Extract the (x, y) coordinate from the center of the cell holding the provided text.  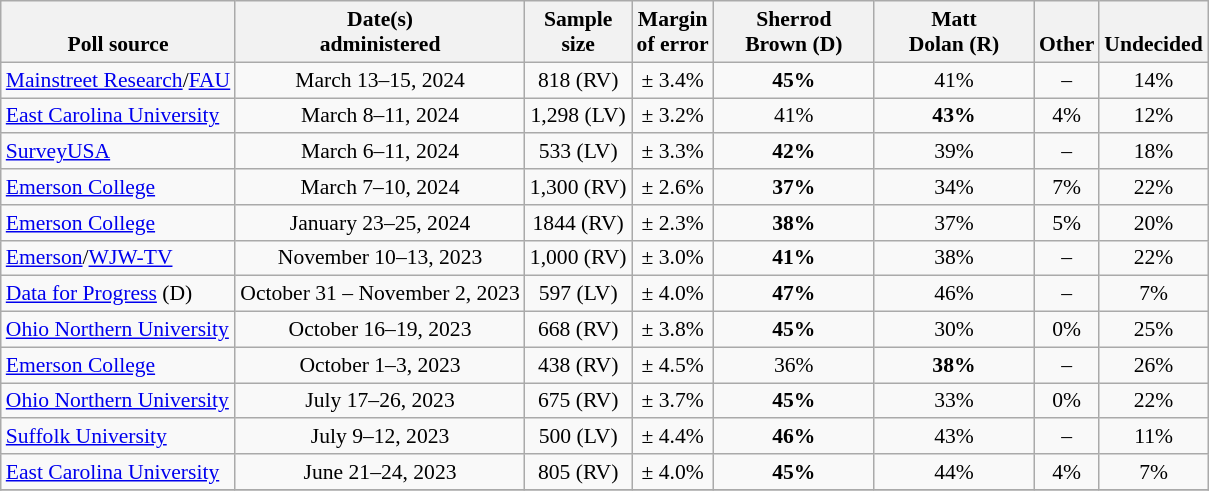
± 2.3% (673, 223)
January 23–25, 2024 (380, 223)
± 3.3% (673, 152)
March 13–15, 2024 (380, 80)
June 21–24, 2023 (380, 472)
± 4.5% (673, 365)
34% (954, 187)
± 3.0% (673, 258)
Mainstreet Research/FAU (118, 80)
39% (954, 152)
805 (RV) (578, 472)
Marginof error (673, 32)
November 10–13, 2023 (380, 258)
47% (794, 294)
1,300 (RV) (578, 187)
March 7–10, 2024 (380, 187)
March 6–11, 2024 (380, 152)
12% (1153, 116)
July 17–26, 2023 (380, 401)
MattDolan (R) (954, 32)
33% (954, 401)
597 (LV) (578, 294)
533 (LV) (578, 152)
438 (RV) (578, 365)
675 (RV) (578, 401)
March 8–11, 2024 (380, 116)
500 (LV) (578, 437)
11% (1153, 437)
October 1–3, 2023 (380, 365)
1,000 (RV) (578, 258)
Emerson/WJW-TV (118, 258)
Suffolk University (118, 437)
Date(s)administered (380, 32)
± 2.6% (673, 187)
Poll source (118, 32)
± 3.4% (673, 80)
1,298 (LV) (578, 116)
42% (794, 152)
± 3.8% (673, 330)
Samplesize (578, 32)
25% (1153, 330)
SherrodBrown (D) (794, 32)
18% (1153, 152)
± 3.2% (673, 116)
October 16–19, 2023 (380, 330)
Undecided (1153, 32)
30% (954, 330)
5% (1066, 223)
818 (RV) (578, 80)
26% (1153, 365)
± 3.7% (673, 401)
668 (RV) (578, 330)
SurveyUSA (118, 152)
1844 (RV) (578, 223)
October 31 – November 2, 2023 (380, 294)
July 9–12, 2023 (380, 437)
36% (794, 365)
Data for Progress (D) (118, 294)
20% (1153, 223)
44% (954, 472)
± 4.4% (673, 437)
14% (1153, 80)
Other (1066, 32)
